Locate the cell with the specified text and output its (X, Y) center coordinate. 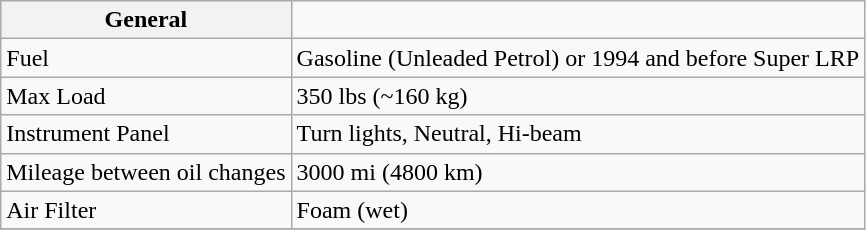
350 lbs (~160 kg) (578, 96)
Mileage between oil changes (146, 172)
Foam (wet) (578, 210)
3000 mi (4800 km) (578, 172)
Instrument Panel (146, 134)
Gasoline (Unleaded Petrol) or 1994 and before Super LRP (578, 58)
Air Filter (146, 210)
Turn lights, Neutral, Hi-beam (578, 134)
General (146, 20)
Max Load (146, 96)
Fuel (146, 58)
